Detect which cell encompasses the target text, then output its (x, y) center coordinate. 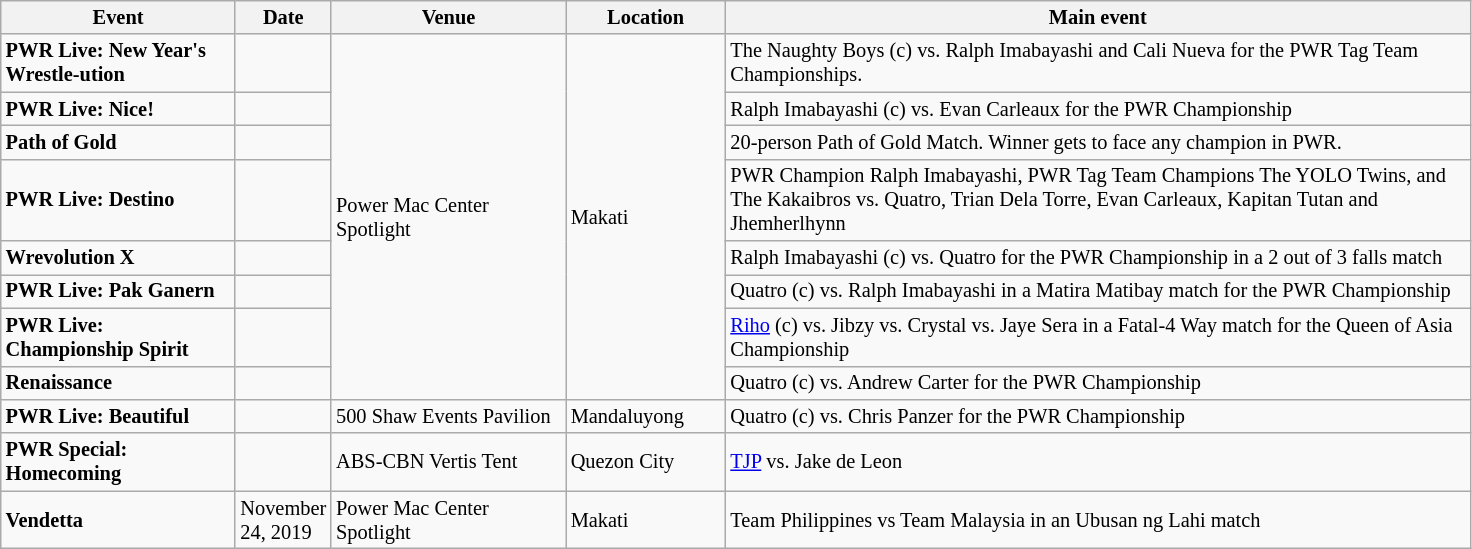
TJP vs. Jake de Leon (1098, 462)
Vendetta (118, 520)
The Naughty Boys (c) vs. Ralph Imabayashi and Cali Nueva for the PWR Tag Team Championships. (1098, 63)
Main event (1098, 17)
PWR Live: Destino (118, 200)
November 24, 2019 (283, 520)
20-person Path of Gold Match. Winner gets to face any champion in PWR. (1098, 142)
PWR Live: Nice! (118, 109)
Quezon City (646, 462)
Team Philippines vs Team Malaysia in an Ubusan ng Lahi match (1098, 520)
PWR Live: Beautiful (118, 416)
Ralph Imabayashi (c) vs. Evan Carleaux for the PWR Championship (1098, 109)
Renaissance (118, 383)
PWR Special: Homecoming (118, 462)
PWR Live: Championship Spirit (118, 337)
Wrevolution X (118, 258)
PWR Live: Pak Ganern (118, 291)
Quatro (c) vs. Chris Panzer for the PWR Championship (1098, 416)
Ralph Imabayashi (c) vs. Quatro for the PWR Championship in a 2 out of 3 falls match (1098, 258)
Path of Gold (118, 142)
Venue (448, 17)
Date (283, 17)
Riho (c) vs. Jibzy vs. Crystal vs. Jaye Sera in a Fatal-4 Way match for the Queen of Asia Championship (1098, 337)
Mandaluyong (646, 416)
Event (118, 17)
500 Shaw Events Pavilion (448, 416)
Quatro (c) vs. Ralph Imabayashi in a Matira Matibay match for the PWR Championship (1098, 291)
ABS-CBN Vertis Tent (448, 462)
PWR Live: New Year's Wrestle-ution (118, 63)
Quatro (c) vs. Andrew Carter for the PWR Championship (1098, 383)
Location (646, 17)
